From the cell containing the given text, extract its center point as [x, y] coordinate. 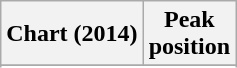
Peakposition [189, 34]
Chart (2014) [72, 34]
